From the cell containing the given text, extract its center point as (x, y) coordinate. 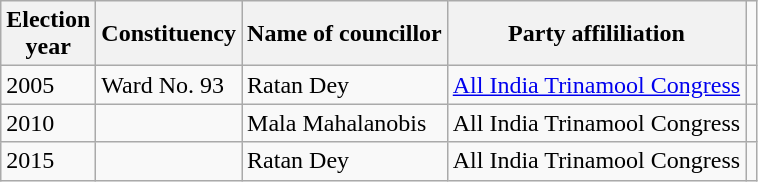
2010 (48, 123)
Name of councillor (345, 34)
2015 (48, 161)
Mala Mahalanobis (345, 123)
Election year (48, 34)
Constituency (169, 34)
2005 (48, 85)
Party affililiation (596, 34)
Ward No. 93 (169, 85)
